Locate the cell with the specified text and output its (x, y) center coordinate. 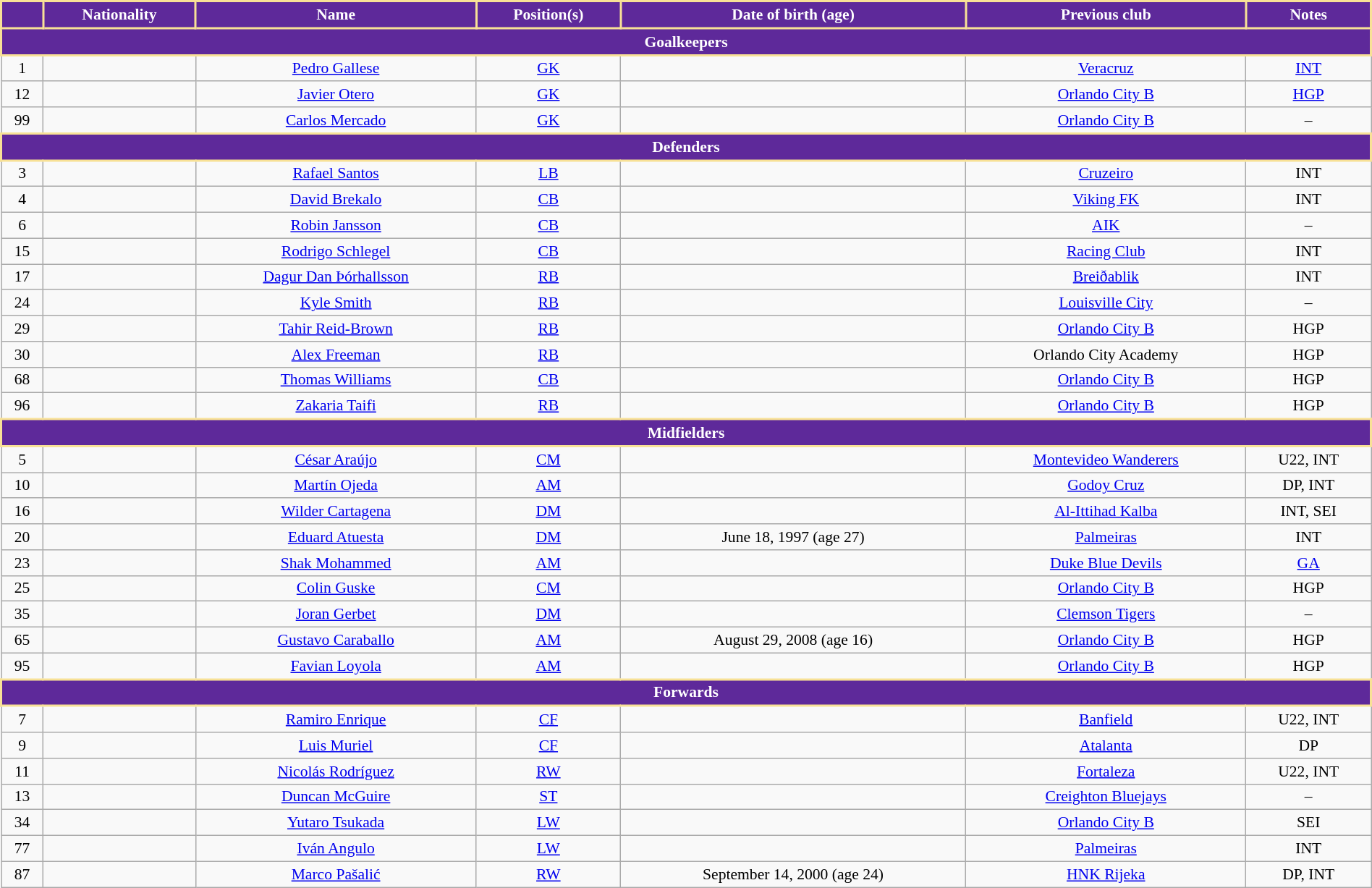
Clemson Tigers (1106, 614)
August 29, 2008 (age 16) (793, 640)
3 (22, 174)
17 (22, 277)
20 (22, 537)
65 (22, 640)
AIK (1106, 226)
Banfield (1106, 719)
Date of birth (age) (793, 14)
25 (22, 588)
DP (1308, 745)
Previous club (1106, 14)
11 (22, 771)
12 (22, 95)
SEI (1308, 823)
September 14, 2000 (age 24) (793, 874)
87 (22, 874)
24 (22, 303)
Alex Freeman (336, 355)
Luis Muriel (336, 745)
Rodrigo Schlegel (336, 251)
29 (22, 329)
Montevideo Wanderers (1106, 460)
Fortaleza (1106, 771)
Ramiro Enrique (336, 719)
INT, SEI (1308, 512)
15 (22, 251)
Midfielders (686, 433)
Veracruz (1106, 68)
Name (336, 14)
9 (22, 745)
Defenders (686, 148)
David Brekalo (336, 200)
Duncan McGuire (336, 797)
LB (549, 174)
Goalkeepers (686, 42)
Forwards (686, 693)
Tahir Reid-Brown (336, 329)
Wilder Cartagena (336, 512)
GA (1308, 563)
June 18, 1997 (age 27) (793, 537)
35 (22, 614)
Nationality (119, 14)
Cruzeiro (1106, 174)
99 (22, 120)
Nicolás Rodríguez (336, 771)
César Araújo (336, 460)
16 (22, 512)
13 (22, 797)
77 (22, 849)
Javier Otero (336, 95)
23 (22, 563)
ST (549, 797)
Joran Gerbet (336, 614)
Carlos Mercado (336, 120)
Louisville City (1106, 303)
Kyle Smith (336, 303)
Thomas Williams (336, 380)
Rafael Santos (336, 174)
Colin Guske (336, 588)
7 (22, 719)
Racing Club (1106, 251)
5 (22, 460)
Godoy Cruz (1106, 486)
4 (22, 200)
34 (22, 823)
10 (22, 486)
68 (22, 380)
Zakaria Taifi (336, 406)
Creighton Bluejays (1106, 797)
Breiðablik (1106, 277)
95 (22, 666)
Iván Angulo (336, 849)
Viking FK (1106, 200)
Marco Pašalić (336, 874)
Al-Ittihad Kalba (1106, 512)
Favian Loyola (336, 666)
Yutaro Tsukada (336, 823)
Robin Jansson (336, 226)
Martín Ojeda (336, 486)
30 (22, 355)
Notes (1308, 14)
Pedro Gallese (336, 68)
Dagur Dan Þórhallsson (336, 277)
Orlando City Academy (1106, 355)
Shak Mohammed (336, 563)
Atalanta (1106, 745)
6 (22, 226)
HNK Rijeka (1106, 874)
Gustavo Caraballo (336, 640)
1 (22, 68)
Eduard Atuesta (336, 537)
Duke Blue Devils (1106, 563)
Position(s) (549, 14)
96 (22, 406)
